Locate the cell with the specified text and output its [X, Y] center coordinate. 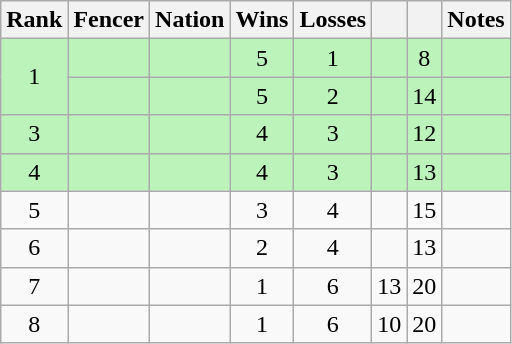
10 [390, 324]
Losses [333, 20]
12 [424, 134]
7 [34, 286]
15 [424, 210]
14 [424, 96]
Rank [34, 20]
Fencer [109, 20]
Notes [476, 20]
Wins [262, 20]
Nation [190, 20]
